Find where the given text appears and provide that cell's center as [x, y] coordinate. 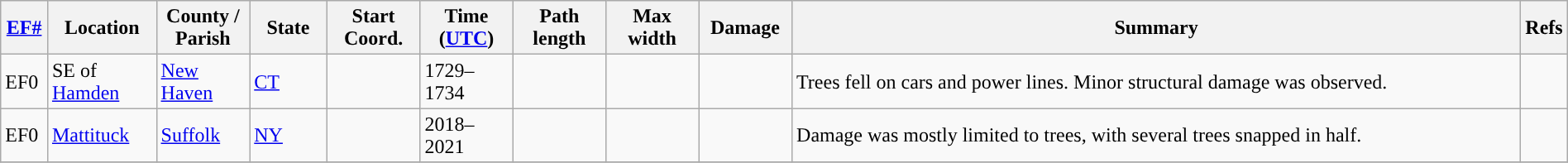
Path length [559, 28]
County / Parish [203, 28]
Refs [1545, 28]
Suffolk [203, 136]
SE of Hamden [102, 81]
Location [102, 28]
1729–1734 [466, 81]
Mattituck [102, 136]
CT [289, 81]
NY [289, 136]
2018–2021 [466, 136]
Trees fell on cars and power lines. Minor structural damage was observed. [1156, 81]
Max width [652, 28]
Start Coord. [374, 28]
Damage [746, 28]
Time (UTC) [466, 28]
EF# [25, 28]
State [289, 28]
Damage was mostly limited to trees, with several trees snapped in half. [1156, 136]
Summary [1156, 28]
New Haven [203, 81]
